Find where the given text appears and provide that cell's center as [x, y] coordinate. 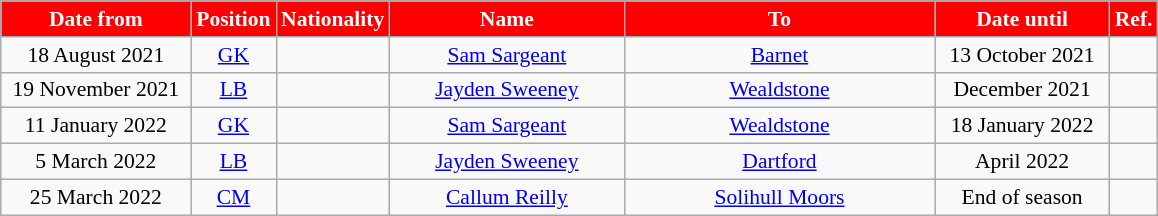
Ref. [1134, 19]
End of season [1022, 197]
Position [234, 19]
CM [234, 197]
11 January 2022 [96, 126]
Date until [1022, 19]
Barnet [779, 55]
Solihull Moors [779, 197]
To [779, 19]
5 March 2022 [96, 162]
Name [506, 19]
18 January 2022 [1022, 126]
Nationality [332, 19]
Dartford [779, 162]
December 2021 [1022, 90]
25 March 2022 [96, 197]
Callum Reilly [506, 197]
13 October 2021 [1022, 55]
19 November 2021 [96, 90]
18 August 2021 [96, 55]
Date from [96, 19]
April 2022 [1022, 162]
